Output the (x, y) coordinate of the center of the cell containing the given text.  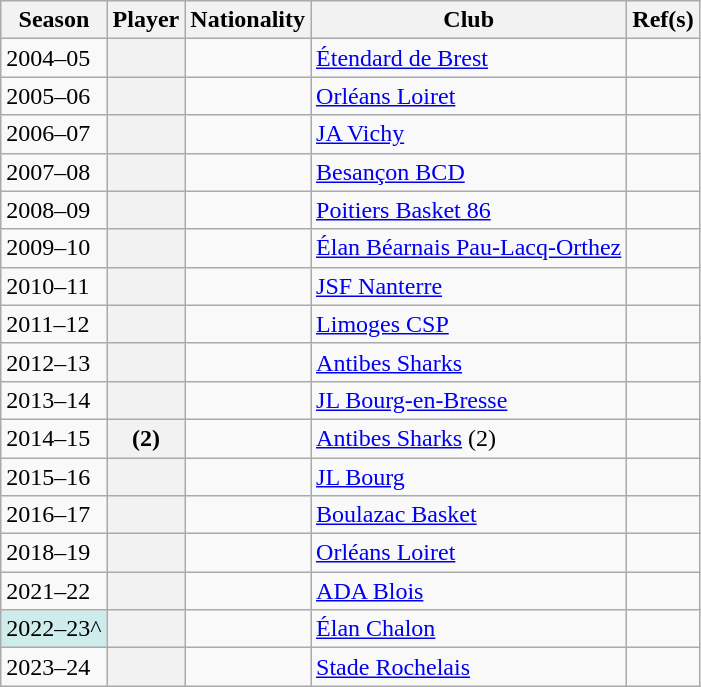
2016–17 (54, 515)
Poitiers Basket 86 (469, 210)
2006–07 (54, 134)
Besançon BCD (469, 172)
JL Bourg-en-Bresse (469, 400)
2018–19 (54, 553)
2009–10 (54, 248)
2022–23^ (54, 629)
Club (469, 20)
2014–15 (54, 438)
2015–16 (54, 477)
2023–24 (54, 667)
Élan Chalon (469, 629)
Boulazac Basket (469, 515)
2005–06 (54, 96)
2004–05 (54, 58)
JA Vichy (469, 134)
JSF Nanterre (469, 286)
Limoges CSP (469, 324)
2021–22 (54, 591)
2008–09 (54, 210)
Élan Béarnais Pau-Lacq-Orthez (469, 248)
2007–08 (54, 172)
(2) (146, 438)
2010–11 (54, 286)
2011–12 (54, 324)
JL Bourg (469, 477)
Antibes Sharks (2) (469, 438)
Stade Rochelais (469, 667)
2013–14 (54, 400)
Antibes Sharks (469, 362)
Player (146, 20)
Nationality (248, 20)
Season (54, 20)
ADA Blois (469, 591)
Ref(s) (663, 20)
2012–13 (54, 362)
Étendard de Brest (469, 58)
